Search for the cell housing the specified text and yield its (X, Y) center coordinate. 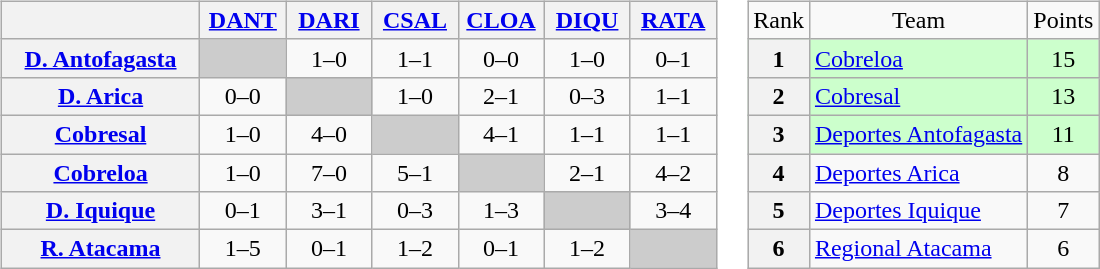
1–3 (501, 211)
Regional Atacama (918, 249)
DIQU (587, 20)
Rank (779, 20)
DANT (243, 20)
3–4 (673, 211)
4–0 (329, 134)
7–0 (329, 173)
Team (918, 20)
RATA (673, 20)
15 (1064, 58)
DARI (329, 20)
3–1 (329, 211)
Deportes Iquique (918, 211)
4 (779, 173)
Points (1064, 20)
D. Iquique (100, 211)
7 (1064, 211)
Deportes Antofagasta (918, 134)
11 (1064, 134)
R. Atacama (100, 249)
D. Arica (100, 96)
3 (779, 134)
5 (779, 211)
CSAL (415, 20)
Deportes Arica (918, 173)
CLOA (501, 20)
2 (779, 96)
8 (1064, 173)
5–1 (415, 173)
13 (1064, 96)
4–1 (501, 134)
D. Antofagasta (100, 58)
1–5 (243, 249)
4–2 (673, 173)
1 (779, 58)
